For the text-containing cell, return its midpoint in [X, Y] coordinate format. 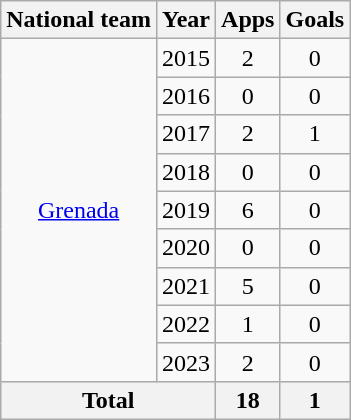
5 [248, 286]
2018 [186, 172]
2019 [186, 210]
Total [108, 400]
Year [186, 20]
2017 [186, 134]
2022 [186, 324]
2016 [186, 96]
Goals [315, 20]
National team [79, 20]
2023 [186, 362]
Apps [248, 20]
2021 [186, 286]
18 [248, 400]
Grenada [79, 210]
6 [248, 210]
2020 [186, 248]
2015 [186, 58]
